Determine the [x, y] coordinate at the center of the cell enclosing the given text.  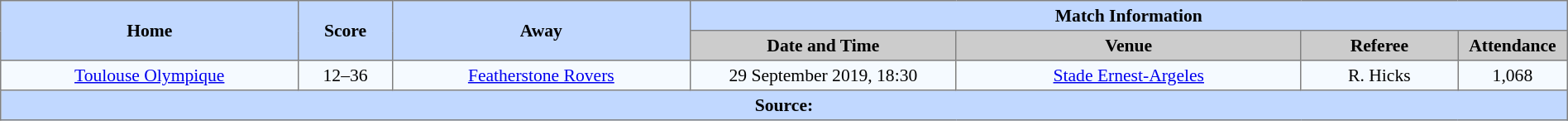
Attendance [1513, 46]
Score [346, 31]
Stade Ernest-Argeles [1128, 75]
Home [150, 31]
Referee [1379, 46]
Featherstone Rovers [541, 75]
Match Information [1128, 16]
Toulouse Olympique [150, 75]
Venue [1128, 46]
29 September 2019, 18:30 [823, 75]
1,068 [1513, 75]
Date and Time [823, 46]
12–36 [346, 75]
R. Hicks [1379, 75]
Away [541, 31]
Source: [784, 105]
